Locate the cell with the specified text and output its [X, Y] center coordinate. 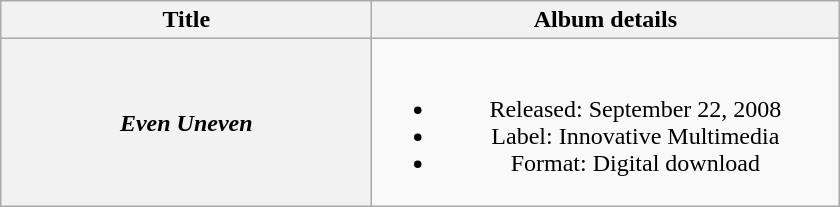
Released: September 22, 2008Label: Innovative MultimediaFormat: Digital download [606, 122]
Album details [606, 20]
Even Uneven [186, 122]
Title [186, 20]
